Scan for the cell matching the given text and deliver its (x, y) coordinate at center. 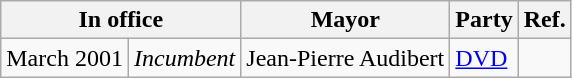
Ref. (544, 20)
Jean-Pierre Audibert (346, 58)
Mayor (346, 20)
Party (484, 20)
Incumbent (184, 58)
In office (121, 20)
DVD (484, 58)
March 2001 (65, 58)
